Detect which cell encompasses the target text, then output its [X, Y] center coordinate. 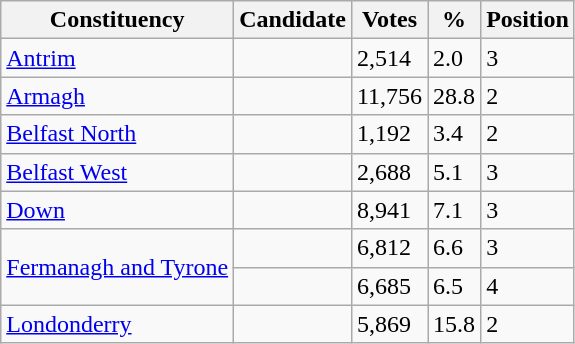
Belfast West [118, 172]
7.1 [454, 210]
5,869 [389, 324]
6,812 [389, 248]
8,941 [389, 210]
Candidate [293, 20]
3.4 [454, 134]
Londonderry [118, 324]
Belfast North [118, 134]
2,514 [389, 58]
Antrim [118, 58]
Down [118, 210]
5.1 [454, 172]
1,192 [389, 134]
Votes [389, 20]
6,685 [389, 286]
11,756 [389, 96]
2.0 [454, 58]
% [454, 20]
4 [528, 286]
Fermanagh and Tyrone [118, 267]
Armagh [118, 96]
28.8 [454, 96]
15.8 [454, 324]
Constituency [118, 20]
Position [528, 20]
6.6 [454, 248]
2,688 [389, 172]
6.5 [454, 286]
